Scan for the cell matching the given text and deliver its [X, Y] coordinate at center. 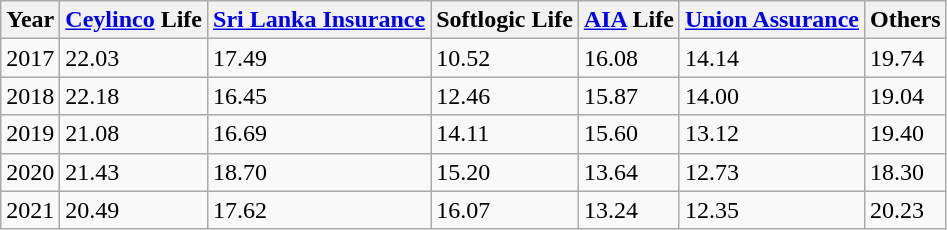
Others [906, 20]
15.20 [505, 172]
19.04 [906, 96]
Softlogic Life [505, 20]
2021 [30, 210]
2017 [30, 58]
2019 [30, 134]
16.07 [505, 210]
Sri Lanka Insurance [320, 20]
12.46 [505, 96]
13.12 [772, 134]
12.73 [772, 172]
20.49 [134, 210]
13.64 [628, 172]
20.23 [906, 210]
12.35 [772, 210]
2018 [30, 96]
21.43 [134, 172]
AIA Life [628, 20]
19.74 [906, 58]
17.62 [320, 210]
22.18 [134, 96]
14.14 [772, 58]
16.45 [320, 96]
18.30 [906, 172]
15.87 [628, 96]
2020 [30, 172]
13.24 [628, 210]
Year [30, 20]
16.08 [628, 58]
Union Assurance [772, 20]
14.00 [772, 96]
10.52 [505, 58]
21.08 [134, 134]
16.69 [320, 134]
17.49 [320, 58]
19.40 [906, 134]
15.60 [628, 134]
22.03 [134, 58]
Ceylinco Life [134, 20]
14.11 [505, 134]
18.70 [320, 172]
